Return [x, y] of the center of cell containing provided text 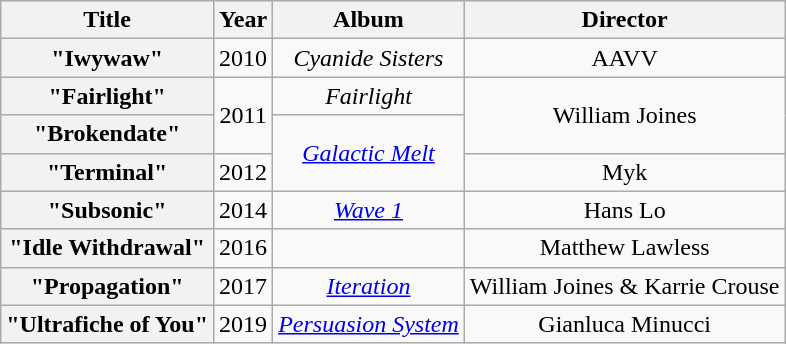
Year [244, 20]
"Iwywaw" [108, 58]
2010 [244, 58]
Myk [624, 172]
Director [624, 20]
"Ultrafiche of You" [108, 324]
AAVV [624, 58]
2012 [244, 172]
"Idle Withdrawal" [108, 248]
2016 [244, 248]
Title [108, 20]
"Brokendate" [108, 134]
Iteration [369, 286]
2019 [244, 324]
Wave 1 [369, 210]
2017 [244, 286]
2011 [244, 115]
William Joines [624, 115]
Gianluca Minucci [624, 324]
Album [369, 20]
2014 [244, 210]
Galactic Melt [369, 153]
Matthew Lawless [624, 248]
Cyanide Sisters [369, 58]
"Terminal" [108, 172]
"Propagation" [108, 286]
"Subsonic" [108, 210]
William Joines & Karrie Crouse [624, 286]
Hans Lo [624, 210]
"Fairlight" [108, 96]
Fairlight [369, 96]
Persuasion System [369, 324]
